Locate the cell with the specified text and output its [x, y] center coordinate. 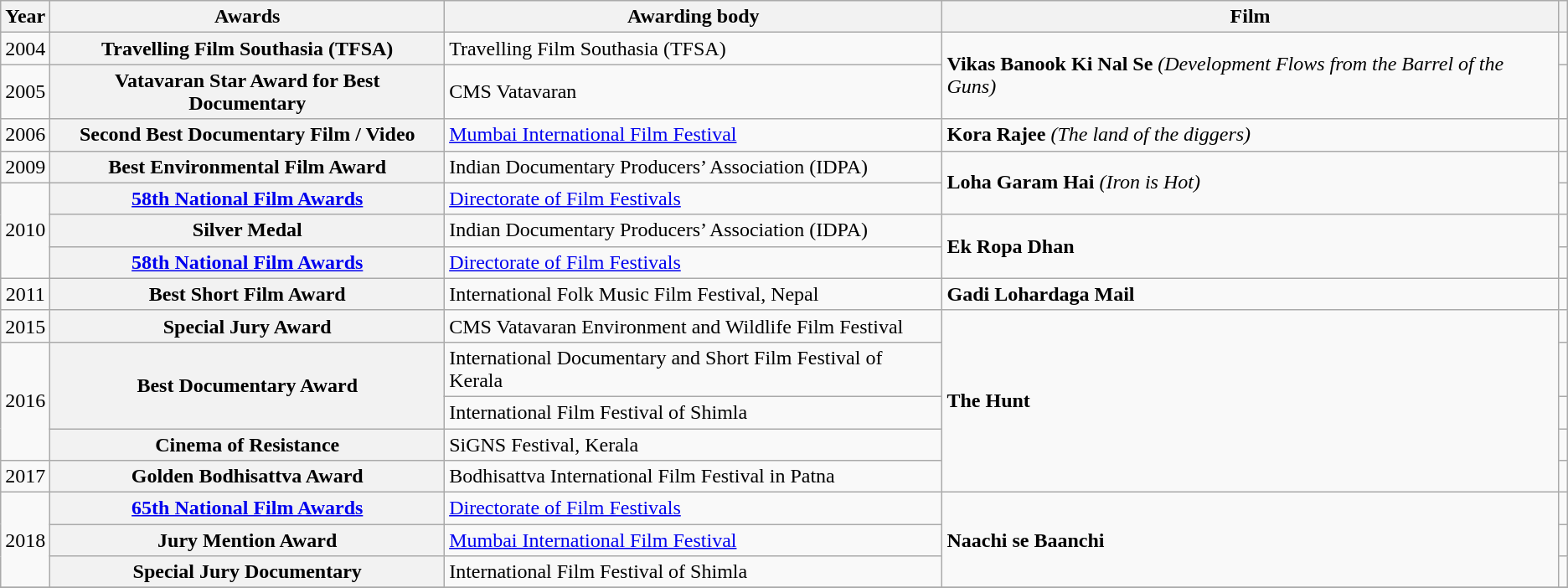
2018 [25, 540]
Cinema of Resistance [248, 445]
Silver Medal [248, 230]
Vatavaran Star Award for Best Documentary [248, 92]
2011 [25, 294]
CMS Vatavaran Environment and Wildlife Film Festival [694, 326]
Second Best Documentary Film / Video [248, 135]
Best Documentary Award [248, 385]
2005 [25, 92]
Awards [248, 17]
Jury Mention Award [248, 540]
Gadi Lohardaga Mail [1250, 294]
65th National Film Awards [248, 508]
Special Jury Award [248, 326]
Best Environmental Film Award [248, 167]
2009 [25, 167]
Film [1250, 17]
Year [25, 17]
2004 [25, 49]
International Documentary and Short Film Festival of Kerala [694, 369]
Naachi se Baanchi [1250, 540]
Loha Garam Hai (Iron is Hot) [1250, 183]
Golden Bodhisattva Award [248, 477]
Awarding body [694, 17]
SiGNS Festival, Kerala [694, 445]
2015 [25, 326]
Ek Ropa Dhan [1250, 246]
Best Short Film Award [248, 294]
Vikas Banook Ki Nal Se (Development Flows from the Barrel of the Guns) [1250, 75]
Bodhisattva International Film Festival in Patna [694, 477]
2017 [25, 477]
2006 [25, 135]
Special Jury Documentary [248, 572]
2016 [25, 400]
The Hunt [1250, 400]
International Folk Music Film Festival, Nepal [694, 294]
2010 [25, 230]
Kora Rajee (The land of the diggers) [1250, 135]
CMS Vatavaran [694, 92]
